Return (X, Y) of the center of cell containing provided text 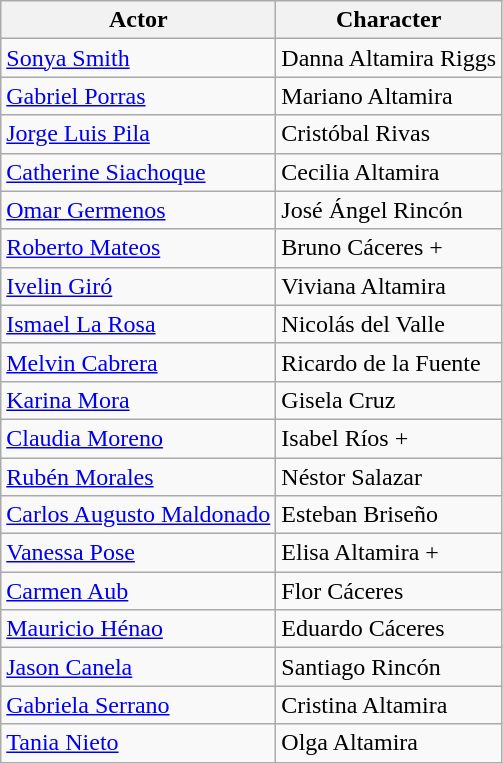
Flor Cáceres (389, 591)
Sonya Smith (138, 58)
Carmen Aub (138, 591)
Catherine Siachoque (138, 172)
Rubén Morales (138, 477)
Ricardo de la Fuente (389, 362)
Claudia Moreno (138, 438)
Vanessa Pose (138, 553)
Santiago Rincón (389, 667)
Actor (138, 20)
Isabel Ríos + (389, 438)
Karina Mora (138, 400)
Melvin Cabrera (138, 362)
Eduardo Cáceres (389, 629)
Mariano Altamira (389, 96)
Jorge Luis Pila (138, 134)
Danna Altamira Riggs (389, 58)
Ismael La Rosa (138, 324)
Cecilia Altamira (389, 172)
Gisela Cruz (389, 400)
Character (389, 20)
Bruno Cáceres + (389, 248)
José Ángel Rincón (389, 210)
Ivelin Giró (138, 286)
Nicolás del Valle (389, 324)
Gabriel Porras (138, 96)
Cristóbal Rivas (389, 134)
Olga Altamira (389, 743)
Omar Germenos (138, 210)
Jason Canela (138, 667)
Mauricio Hénao (138, 629)
Tania Nieto (138, 743)
Elisa Altamira + (389, 553)
Esteban Briseño (389, 515)
Carlos Augusto Maldonado (138, 515)
Cristina Altamira (389, 705)
Roberto Mateos (138, 248)
Gabriela Serrano (138, 705)
Viviana Altamira (389, 286)
Néstor Salazar (389, 477)
